Extract the (X, Y) coordinate from the center of the cell holding the provided text.  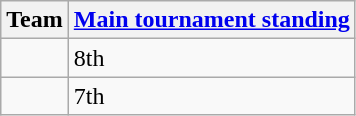
7th (212, 96)
Main tournament standing (212, 20)
Team (35, 20)
8th (212, 58)
